Determine the (X, Y) coordinate at the center of the cell enclosing the given text.  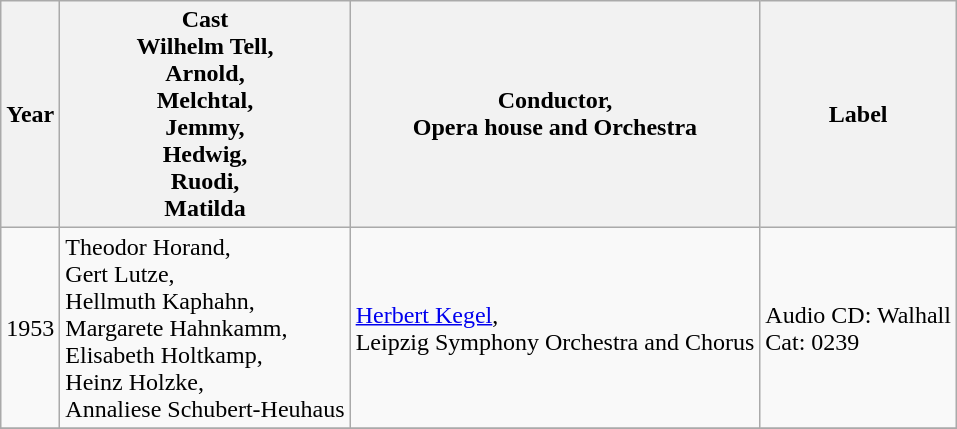
Herbert Kegel,Leipzig Symphony Orchestra and Chorus (555, 328)
Year (30, 114)
Label (858, 114)
Theodor Horand,Gert Lutze,Hellmuth Kaphahn,Margarete Hahnkamm,Elisabeth Holtkamp,Heinz Holzke,Annaliese Schubert-Heuhaus (205, 328)
1953 (30, 328)
Audio CD: WalhallCat: 0239 (858, 328)
CastWilhelm Tell,Arnold,Melchtal,Jemmy,Hedwig,Ruodi,Matilda (205, 114)
Conductor,Opera house and Orchestra (555, 114)
